Identify which cell holds the provided text, then report its [x, y] central coordinate. 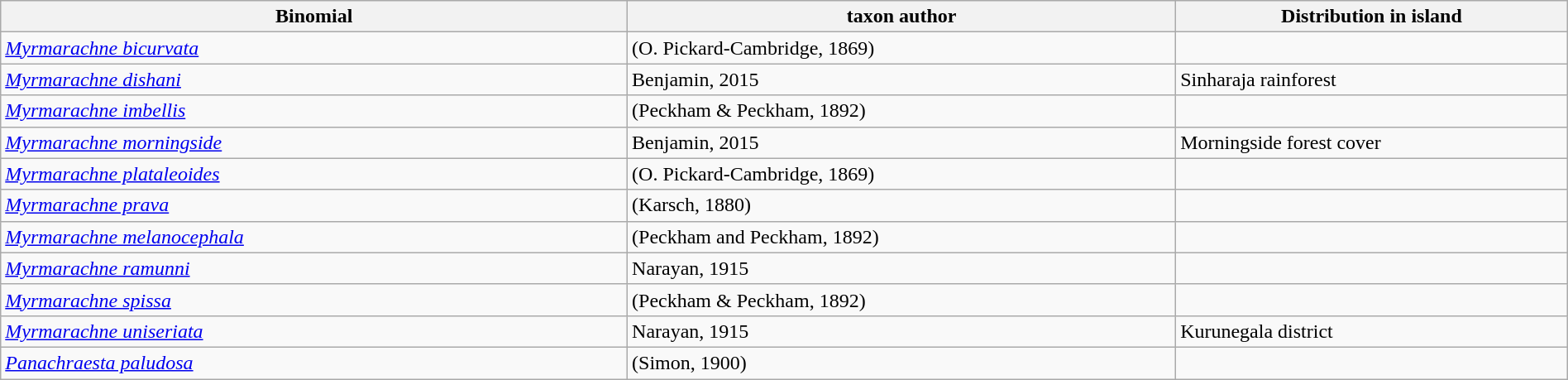
Myrmarachne prava [314, 205]
(Peckham and Peckham, 1892) [901, 237]
Myrmarachne plataleoides [314, 174]
Myrmarachne dishani [314, 79]
Myrmarachne bicurvata [314, 48]
Myrmarachne uniseriata [314, 331]
taxon author [901, 17]
Myrmarachne ramunni [314, 268]
Kurunegala district [1372, 331]
Myrmarachne imbellis [314, 111]
(Simon, 1900) [901, 363]
Morningside forest cover [1372, 142]
Binomial [314, 17]
Sinharaja rainforest [1372, 79]
Myrmarachne spissa [314, 300]
(Karsch, 1880) [901, 205]
Panachraesta paludosa [314, 363]
Myrmarachne morningside [314, 142]
Distribution in island [1372, 17]
Myrmarachne melanocephala [314, 237]
